Return (x, y) of the center of cell containing provided text 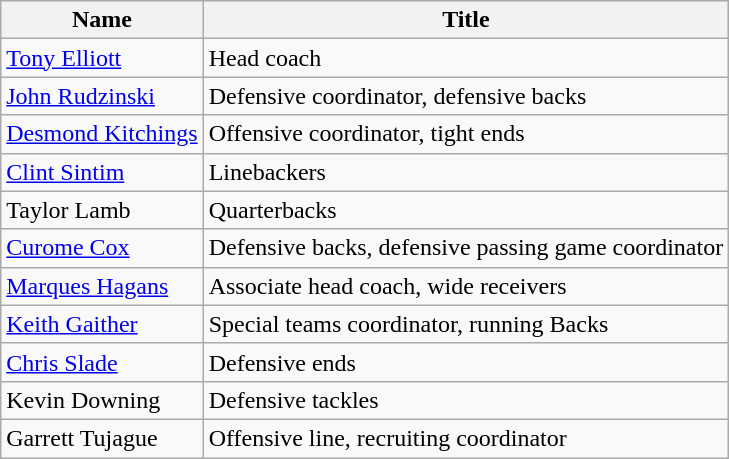
Quarterbacks (466, 210)
Defensive backs, defensive passing game coordinator (466, 248)
Marques Hagans (102, 286)
Defensive tackles (466, 400)
Title (466, 20)
Clint Sintim (102, 172)
Tony Elliott (102, 58)
Chris Slade (102, 362)
Garrett Tujague (102, 438)
Special teams coordinator, running Backs (466, 324)
Curome Cox (102, 248)
Kevin Downing (102, 400)
Head coach (466, 58)
Offensive line, recruiting coordinator (466, 438)
Taylor Lamb (102, 210)
Name (102, 20)
John Rudzinski (102, 96)
Linebackers (466, 172)
Associate head coach, wide receivers (466, 286)
Desmond Kitchings (102, 134)
Offensive coordinator, tight ends (466, 134)
Defensive ends (466, 362)
Defensive coordinator, defensive backs (466, 96)
Keith Gaither (102, 324)
